Find where the given text appears and provide that cell's center as (x, y) coordinate. 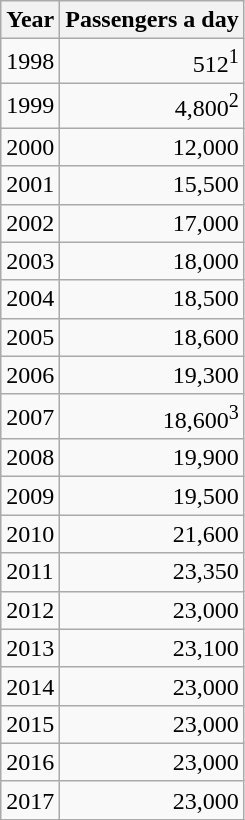
2016 (30, 762)
Passengers a day (152, 20)
2008 (30, 458)
1998 (30, 62)
2007 (30, 416)
2005 (30, 337)
2013 (30, 648)
2011 (30, 572)
19,500 (152, 496)
2010 (30, 534)
18,000 (152, 261)
2003 (30, 261)
18,6003 (152, 416)
2014 (30, 686)
18,500 (152, 299)
19,300 (152, 375)
2000 (30, 147)
2002 (30, 223)
Year (30, 20)
5121 (152, 62)
15,500 (152, 185)
2006 (30, 375)
23,100 (152, 648)
19,900 (152, 458)
12,000 (152, 147)
1999 (30, 106)
2001 (30, 185)
23,350 (152, 572)
4,8002 (152, 106)
2017 (30, 800)
2012 (30, 610)
17,000 (152, 223)
18,600 (152, 337)
2009 (30, 496)
21,600 (152, 534)
2004 (30, 299)
2015 (30, 724)
